Search for the cell housing the specified text and yield its (X, Y) center coordinate. 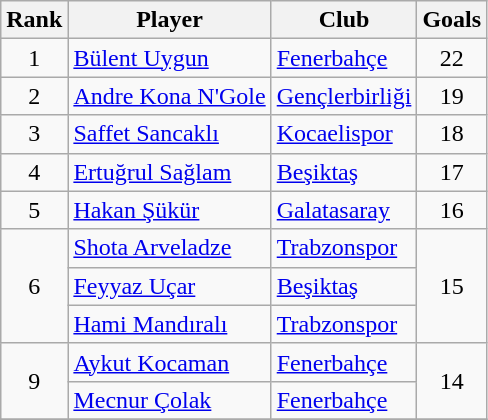
Saffet Sancaklı (170, 134)
4 (34, 172)
Aykut Kocaman (170, 362)
Ertuğrul Sağlam (170, 172)
Bülent Uygun (170, 58)
Rank (34, 20)
5 (34, 210)
Club (344, 20)
Galatasaray (344, 210)
18 (452, 134)
15 (452, 286)
6 (34, 286)
19 (452, 96)
Player (170, 20)
Shota Arveladze (170, 248)
Gençlerbirliği (344, 96)
Hakan Şükür (170, 210)
Andre Kona N'Gole (170, 96)
16 (452, 210)
9 (34, 381)
1 (34, 58)
17 (452, 172)
Feyyaz Uçar (170, 286)
Kocaelispor (344, 134)
14 (452, 381)
Mecnur Çolak (170, 400)
Hami Mandıralı (170, 324)
Goals (452, 20)
3 (34, 134)
2 (34, 96)
22 (452, 58)
